Find where the given text appears and provide that cell's center as (x, y) coordinate. 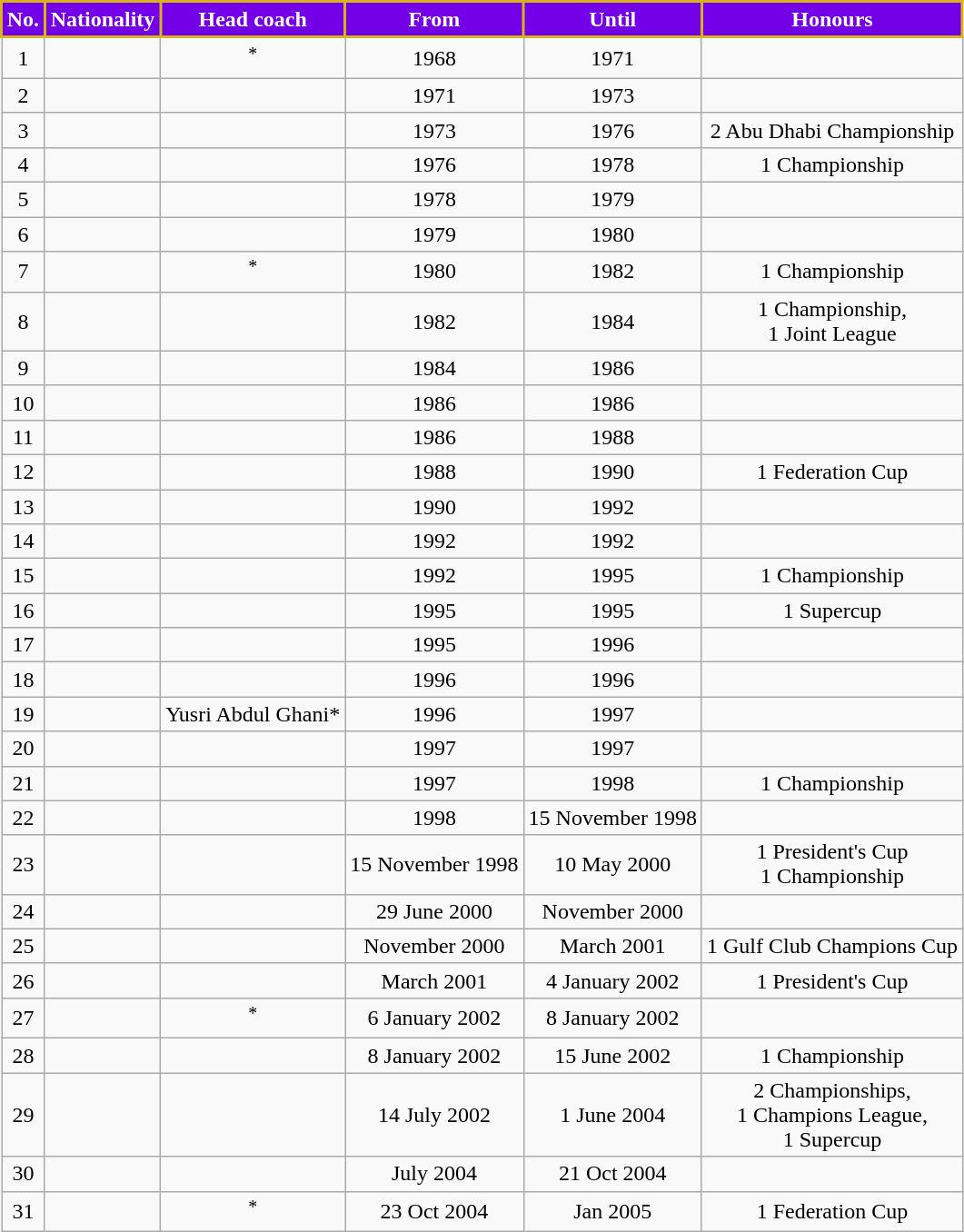
July 2004 (434, 1174)
23 (24, 865)
21 (24, 783)
1968 (434, 58)
15 (24, 576)
Honours (832, 20)
Head coach (253, 20)
23 Oct 2004 (434, 1212)
28 (24, 1056)
31 (24, 1212)
25 (24, 946)
2 Abu Dhabi Championship (832, 130)
5 (24, 200)
9 (24, 368)
16 (24, 611)
Yusri Abdul Ghani* (253, 714)
8 (24, 322)
Jan 2005 (612, 1212)
1 President's Cup (832, 980)
2 (24, 95)
10 (24, 402)
24 (24, 911)
29 (24, 1115)
17 (24, 645)
From (434, 20)
1 (24, 58)
30 (24, 1174)
6 January 2002 (434, 1018)
22 (24, 818)
Nationality (102, 20)
15 June 2002 (612, 1056)
2 Championships, 1 Champions League, 1 Supercup (832, 1115)
11 (24, 437)
7 (24, 273)
14 July 2002 (434, 1115)
4 (24, 164)
No. (24, 20)
27 (24, 1018)
13 (24, 507)
3 (24, 130)
29 June 2000 (434, 911)
14 (24, 541)
1 President's Cup 1 Championship (832, 865)
4 January 2002 (612, 980)
26 (24, 980)
18 (24, 680)
6 (24, 234)
Until (612, 20)
1 Supercup (832, 611)
1 Championship, 1 Joint League (832, 322)
10 May 2000 (612, 865)
19 (24, 714)
12 (24, 472)
1 June 2004 (612, 1115)
1 Gulf Club Champions Cup (832, 946)
20 (24, 749)
21 Oct 2004 (612, 1174)
